Identify which cell holds the provided text, then report its [X, Y] central coordinate. 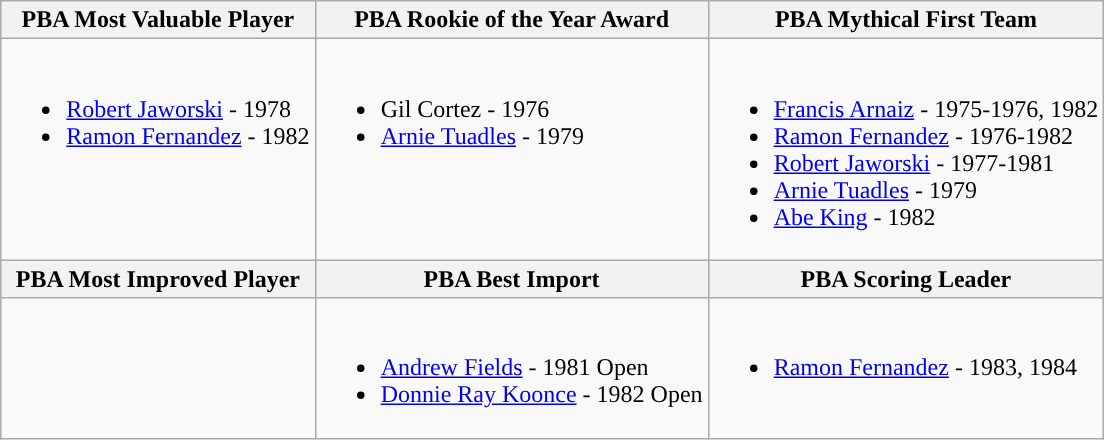
Ramon Fernandez - 1983, 1984 [906, 368]
PBA Scoring Leader [906, 279]
Andrew Fields - 1981 OpenDonnie Ray Koonce - 1982 Open [512, 368]
Gil Cortez - 1976Arnie Tuadles - 1979 [512, 150]
PBA Rookie of the Year Award [512, 20]
Robert Jaworski - 1978Ramon Fernandez - 1982 [158, 150]
PBA Best Import [512, 279]
PBA Mythical First Team [906, 20]
Francis Arnaiz - 1975-1976, 1982Ramon Fernandez - 1976-1982Robert Jaworski - 1977-1981Arnie Tuadles - 1979Abe King - 1982 [906, 150]
PBA Most Valuable Player [158, 20]
PBA Most Improved Player [158, 279]
